Find where the given text appears and provide that cell's center as (X, Y) coordinate. 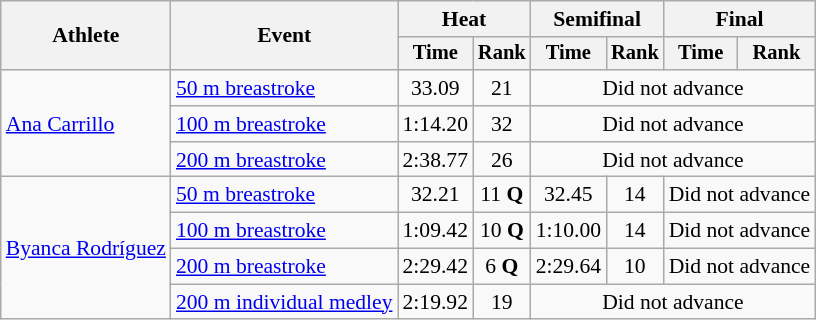
200 m individual medley (284, 302)
2:29.42 (436, 267)
Heat (464, 19)
Event (284, 36)
33.09 (436, 88)
10 (635, 267)
11 Q (502, 195)
1:10.00 (568, 231)
Byanca Rodríguez (86, 248)
32.45 (568, 195)
32 (502, 124)
Final (740, 19)
Athlete (86, 36)
2:38.77 (436, 160)
32.21 (436, 195)
10 Q (502, 231)
1:09.42 (436, 231)
19 (502, 302)
6 Q (502, 267)
26 (502, 160)
1:14.20 (436, 124)
Semifinal (598, 19)
2:29.64 (568, 267)
21 (502, 88)
2:19.92 (436, 302)
Ana Carrillo (86, 124)
